From the cell containing the given text, extract its center point as (X, Y) coordinate. 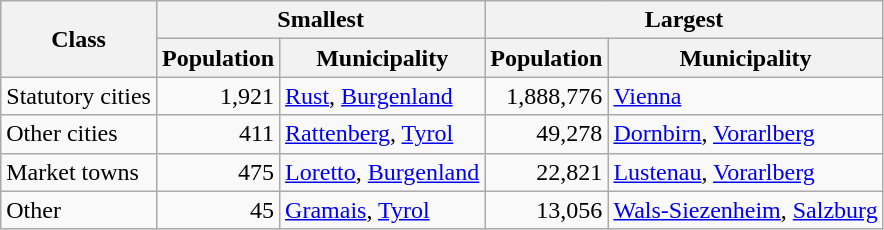
22,821 (546, 172)
Statutory cities (79, 96)
1,888,776 (546, 96)
Gramais, Tyrol (382, 210)
Dornbirn, Vorarlberg (746, 134)
Vienna (746, 96)
Loretto, Burgenland (382, 172)
Class (79, 39)
475 (218, 172)
411 (218, 134)
Smallest (320, 20)
45 (218, 210)
1,921 (218, 96)
Rust, Burgenland (382, 96)
49,278 (546, 134)
Other (79, 210)
Lustenau, Vorarlberg (746, 172)
Wals-Siezenheim, Salzburg (746, 210)
13,056 (546, 210)
Market towns (79, 172)
Largest (684, 20)
Rattenberg, Tyrol (382, 134)
Other cities (79, 134)
